Capture the cell that displays the provided text and extract its (X, Y) central coordinate. 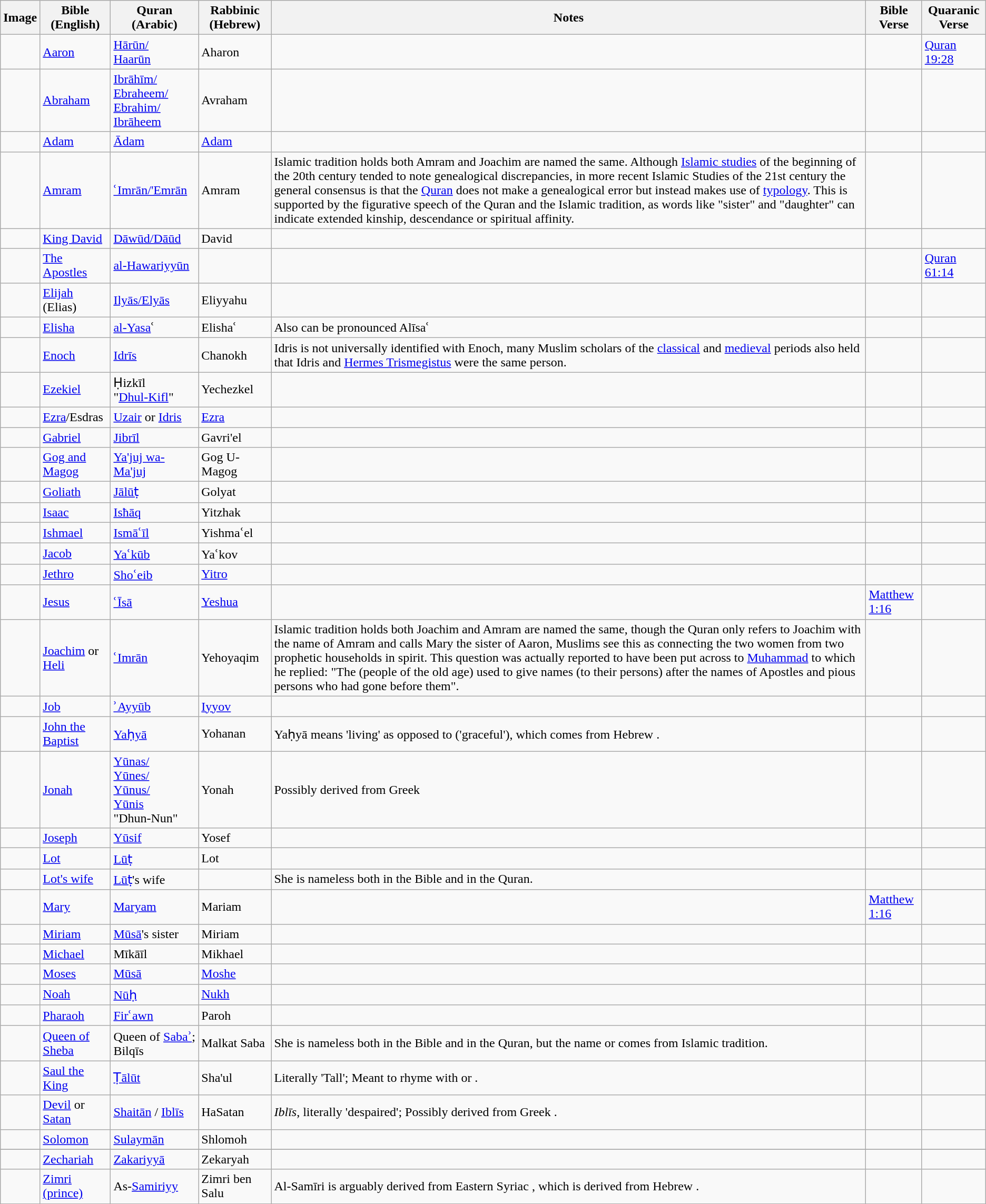
Quran 19:28 (953, 52)
Gabriel (75, 437)
Pharaoh (75, 1016)
Literally 'Tall'; Meant to rhyme with or . (569, 1078)
Malkat Saba (235, 1043)
ʿĪsā (155, 602)
Avraham (235, 100)
Jibrīl (155, 437)
Firʿawn (155, 1016)
Eliyyahu (235, 300)
Zimri ben Salu (235, 1187)
Michael (75, 954)
Yeshua (235, 602)
Aharon (235, 52)
ʿImrān/'Emrān (155, 190)
Yohanan (235, 734)
Yaʿkūb (155, 554)
Joachim or Heli (75, 658)
Shaitān / Iblīs (155, 1112)
Yaḥyā means 'living' as opposed to ('graceful'), which comes from Hebrew . (569, 734)
Jethro (75, 574)
Sha'ul (235, 1078)
Mūsā's sister (155, 934)
al-Hawariyyūn (155, 265)
Job (75, 707)
John the Baptist (75, 734)
Yitro (235, 574)
Golyat (235, 492)
Yūsif (155, 838)
Queen of Sabaʾ; Bilqīs (155, 1043)
Joseph (75, 838)
ʿImrān (155, 658)
She is nameless both in the Bible and in the Quran, but the name or comes from Islamic tradition. (569, 1043)
Ismāʿīl (155, 533)
Bible (English) (75, 18)
Ādam (155, 142)
Ezekiel (75, 390)
King David (75, 238)
Jesus (75, 602)
Ishmael (75, 533)
Mīkāīl (155, 954)
Bible Verse (894, 18)
Rabbinic (Hebrew) (235, 18)
Solomon (75, 1139)
Iyyov (235, 707)
Isaac (75, 512)
Yaḥyā (155, 734)
Mary (75, 907)
Aaron (75, 52)
Devil or Satan (75, 1112)
Ṭālūt (155, 1078)
Ilyās/Elyās (155, 300)
Nūḥ (155, 994)
Enoch (75, 355)
Shoʿeib (155, 574)
Moshe (235, 974)
Chanokh (235, 355)
Gog U-Magog (235, 464)
Quaranic Verse (953, 18)
Yitzhak (235, 512)
Saul the King (75, 1078)
Image (20, 18)
Lot's wife (75, 879)
Goliath (75, 492)
Gog and Magog (75, 464)
al-Yasaʿ (155, 327)
Zekaryah (235, 1159)
Zakariyyā (155, 1159)
David (235, 238)
Shlomoh (235, 1139)
HaSatan (235, 1112)
Ya'juj wa-Ma'juj (155, 464)
Al-Samīri is arguably derived from Eastern Syriac , which is derived from Hebrew . (569, 1187)
Queen of Sheba (75, 1043)
Uzair or Idris (155, 417)
Zimri (prince) (75, 1187)
Lūṭ's wife (155, 879)
Yaʿkov (235, 554)
Noah (75, 994)
Idrīs (155, 355)
ʾAyyūb (155, 707)
Jonah (75, 790)
Elisha (75, 327)
Yosef (235, 838)
Ezra/Esdras (75, 417)
Ezra (235, 417)
Elishaʿ (235, 327)
Possibly derived from Greek (569, 790)
Yūnas/Yūnes/Yūnus/Yūnis "Dhun-Nun" (155, 790)
Abraham (75, 100)
Quran 61:14 (953, 265)
As-Samiriyy (155, 1187)
She is nameless both in the Bible and in the Quran. (569, 879)
Yechezkel (235, 390)
Mikhael (235, 954)
Also can be pronounced Alīsaʿ (569, 327)
Isħāq (155, 512)
Jālūṭ (155, 492)
Paroh (235, 1016)
Gavri'el (235, 437)
Mūsā (155, 974)
Yehoyaqim (235, 658)
Moses (75, 974)
Nukh (235, 994)
Sulaymān (155, 1139)
Mariam (235, 907)
Zechariah (75, 1159)
The Apostles (75, 265)
Yishmaʿel (235, 533)
Hārūn/Haarūn (155, 52)
Ḥizkīl "Dhul-Kifl" (155, 390)
Notes (569, 18)
Iblīs, literally 'despaired'; Possibly derived from Greek . (569, 1112)
Yonah (235, 790)
Maryam (155, 907)
Jacob (75, 554)
Elijah (Elias) (75, 300)
Ibrāhīm/Ebraheem/Ebrahim/Ibrāheem (155, 100)
Lūṭ (155, 859)
Quran (Arabic) (155, 18)
Dāwūd/Dāūd (155, 238)
